Scan for the cell matching the given text and deliver its (x, y) coordinate at center. 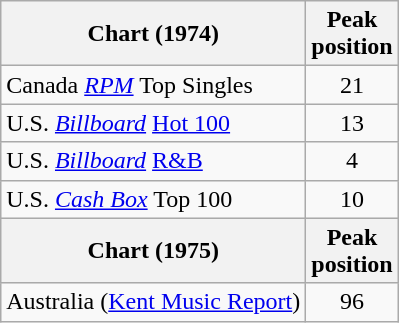
13 (352, 123)
21 (352, 85)
10 (352, 199)
Canada RPM Top Singles (154, 85)
96 (352, 302)
Chart (1975) (154, 250)
U.S. Billboard R&B (154, 161)
Chart (1974) (154, 34)
U.S. Cash Box Top 100 (154, 199)
4 (352, 161)
Australia (Kent Music Report) (154, 302)
U.S. Billboard Hot 100 (154, 123)
